Pinpoint the cell where the given text exists, returning its [x, y] midpoint coordinate. 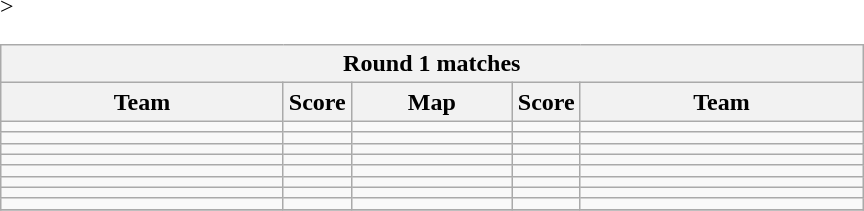
Map [432, 102]
Round 1 matches [432, 64]
